Pinpoint the cell where the given text exists, returning its [x, y] midpoint coordinate. 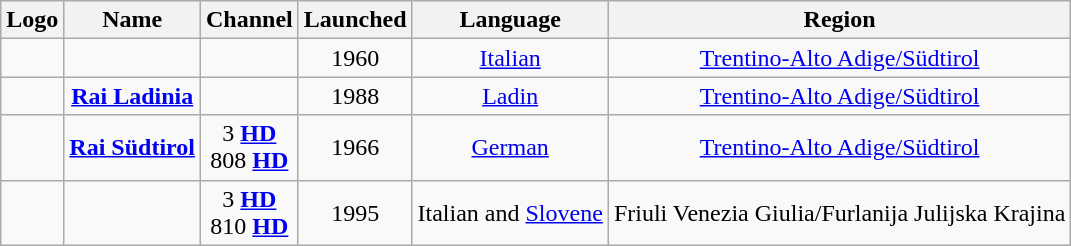
Ladin [510, 96]
Launched [355, 20]
Italian and Slovene [510, 212]
1966 [355, 148]
3 HD810 HD [249, 212]
Italian [510, 58]
Logo [32, 20]
Name [132, 20]
Region [840, 20]
1995 [355, 212]
1988 [355, 96]
German [510, 148]
Friuli Venezia Giulia/Furlanija Julijska Krajina [840, 212]
1960 [355, 58]
Channel [249, 20]
Rai Südtirol [132, 148]
3 HD808 HD [249, 148]
Language [510, 20]
Rai Ladinia [132, 96]
